Pinpoint the cell where the given text exists, returning its [X, Y] midpoint coordinate. 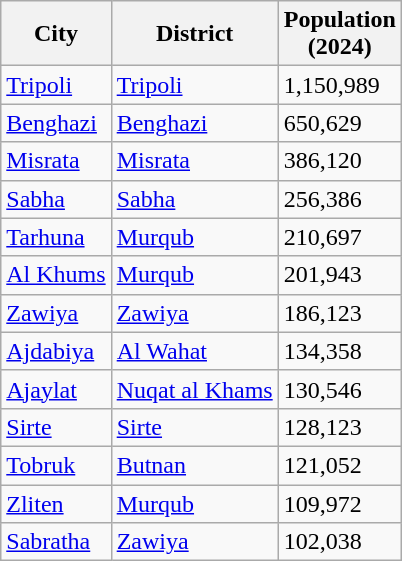
Sabratha [56, 542]
Tarhuna [56, 237]
201,943 [340, 275]
186,123 [340, 313]
Population(2024) [340, 34]
Nuqat al Khams [194, 389]
109,972 [340, 503]
District [194, 34]
128,123 [340, 427]
Zliten [56, 503]
1,150,989 [340, 85]
134,358 [340, 351]
City [56, 34]
386,120 [340, 161]
102,038 [340, 542]
130,546 [340, 389]
Ajdabiya [56, 351]
210,697 [340, 237]
Tobruk [56, 465]
Ajaylat [56, 389]
Butnan [194, 465]
121,052 [340, 465]
256,386 [340, 199]
Al Khums [56, 275]
650,629 [340, 123]
Al Wahat [194, 351]
